Detect which cell encompasses the target text, then output its [X, Y] center coordinate. 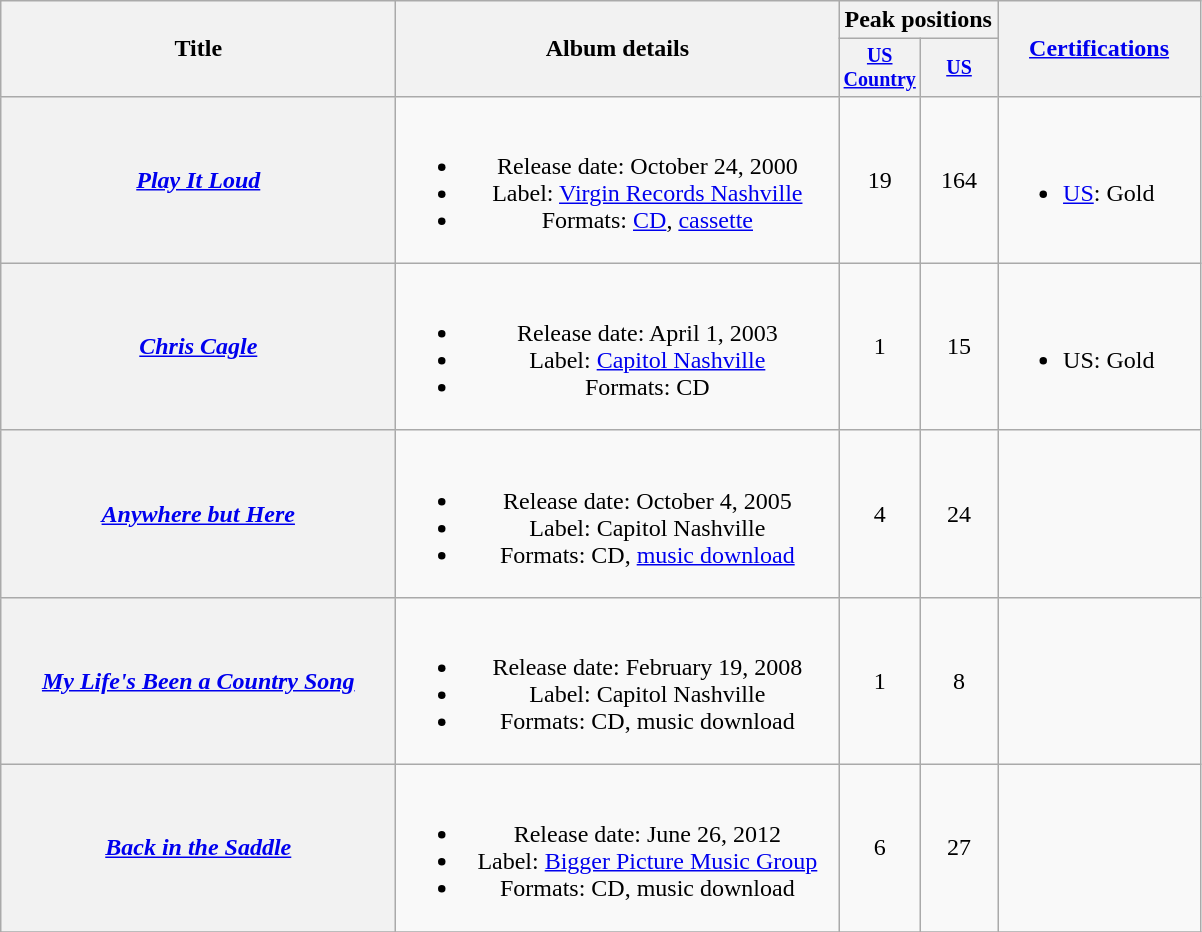
24 [960, 514]
Release date: February 19, 2008Label: Capitol NashvilleFormats: CD, music download [618, 680]
164 [960, 180]
Peak positions [918, 20]
Anywhere but Here [198, 514]
Album details [618, 49]
Release date: April 1, 2003Label: Capitol NashvilleFormats: CD [618, 346]
4 [880, 514]
19 [880, 180]
Release date: October 24, 2000Label: Virgin Records NashvilleFormats: CD, cassette [618, 180]
Back in the Saddle [198, 848]
My Life's Been a Country Song [198, 680]
Chris Cagle [198, 346]
Title [198, 49]
8 [960, 680]
15 [960, 346]
US [960, 68]
Release date: October 4, 2005Label: Capitol NashvilleFormats: CD, music download [618, 514]
Play It Loud [198, 180]
US Country [880, 68]
27 [960, 848]
6 [880, 848]
Certifications [1100, 49]
Release date: June 26, 2012Label: Bigger Picture Music GroupFormats: CD, music download [618, 848]
